Find where the given text appears and provide that cell's center as [X, Y] coordinate. 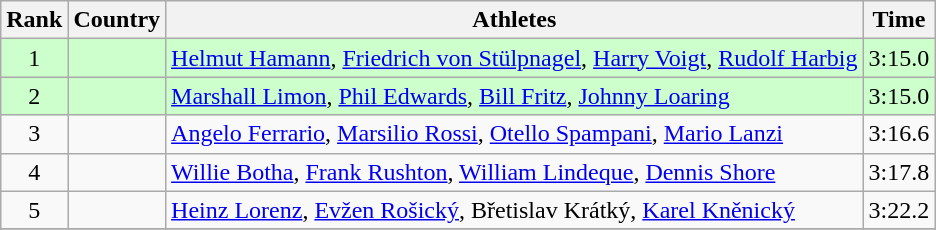
1 [34, 58]
3:17.8 [899, 172]
Helmut Hamann, Friedrich von Stülpnagel, Harry Voigt, Rudolf Harbig [514, 58]
3:22.2 [899, 210]
Time [899, 20]
3:16.6 [899, 134]
5 [34, 210]
Rank [34, 20]
Country [117, 20]
Heinz Lorenz, Evžen Rošický, Břetislav Krátký, Karel Kněnický [514, 210]
Angelo Ferrario, Marsilio Rossi, Otello Spampani, Mario Lanzi [514, 134]
Marshall Limon, Phil Edwards, Bill Fritz, Johnny Loaring [514, 96]
3 [34, 134]
2 [34, 96]
Athletes [514, 20]
4 [34, 172]
Willie Botha, Frank Rushton, William Lindeque, Dennis Shore [514, 172]
